Find where the given text appears and provide that cell's center as [x, y] coordinate. 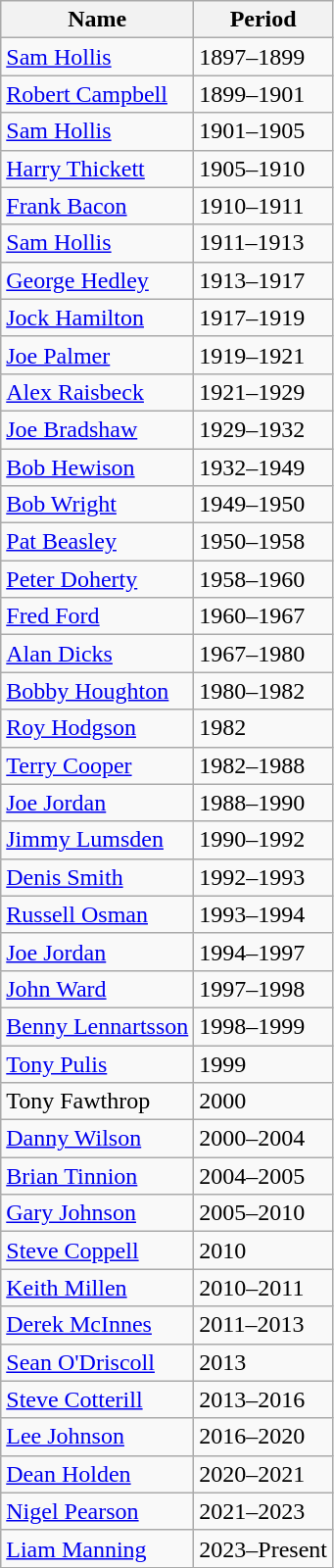
Derek McInnes [98, 1325]
Name [98, 20]
Nigel Pearson [98, 1511]
1997–1998 [263, 989]
2020–2021 [263, 1474]
Tony Fawthrop [98, 1102]
Jock Hamilton [98, 318]
Peter Doherty [98, 579]
Robert Campbell [98, 94]
2005–2010 [263, 1213]
2010 [263, 1250]
Bob Hewison [98, 467]
1905–1910 [263, 169]
Harry Thickett [98, 169]
Tony Pulis [98, 1063]
1958–1960 [263, 579]
1949–1950 [263, 505]
2013 [263, 1362]
1988–1990 [263, 803]
Steve Cotterill [98, 1399]
Lee Johnson [98, 1437]
Liam Manning [98, 1548]
Roy Hodgson [98, 728]
1932–1949 [263, 467]
1899–1901 [263, 94]
2021–2023 [263, 1511]
2004–2005 [263, 1176]
Frank Bacon [98, 206]
1929–1932 [263, 429]
Russell Osman [98, 914]
1998–1999 [263, 1026]
1993–1994 [263, 914]
1982–1988 [263, 765]
Pat Beasley [98, 542]
2023–Present [263, 1548]
John Ward [98, 989]
1950–1958 [263, 542]
2016–2020 [263, 1437]
Gary Johnson [98, 1213]
1921–1929 [263, 392]
1982 [263, 728]
1999 [263, 1063]
Bob Wright [98, 505]
1960–1967 [263, 616]
Benny Lennartsson [98, 1026]
1910–1911 [263, 206]
2011–2013 [263, 1325]
1913–1917 [263, 280]
Keith Millen [98, 1288]
1990–1992 [263, 840]
Brian Tinnion [98, 1176]
2000–2004 [263, 1139]
2000 [263, 1102]
2010–2011 [263, 1288]
1897–1899 [263, 57]
Denis Smith [98, 877]
Period [263, 20]
1911–1913 [263, 243]
George Hedley [98, 280]
Danny Wilson [98, 1139]
1901–1905 [263, 131]
Terry Cooper [98, 765]
2013–2016 [263, 1399]
1919–1921 [263, 355]
1967–1980 [263, 654]
Dean Holden [98, 1474]
1994–1997 [263, 952]
1980–1982 [263, 691]
Alan Dicks [98, 654]
Fred Ford [98, 616]
Alex Raisbeck [98, 392]
Sean O'Driscoll [98, 1362]
Jimmy Lumsden [98, 840]
Steve Coppell [98, 1250]
Bobby Houghton [98, 691]
Joe Bradshaw [98, 429]
1917–1919 [263, 318]
1992–1993 [263, 877]
Joe Palmer [98, 355]
